Extract the (x, y) coordinate from the center of the cell holding the provided text.  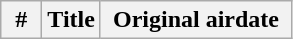
Title (72, 20)
# (22, 20)
Original airdate (196, 20)
